Provide the (X, Y) coordinate of the cell's center where the given text is located.  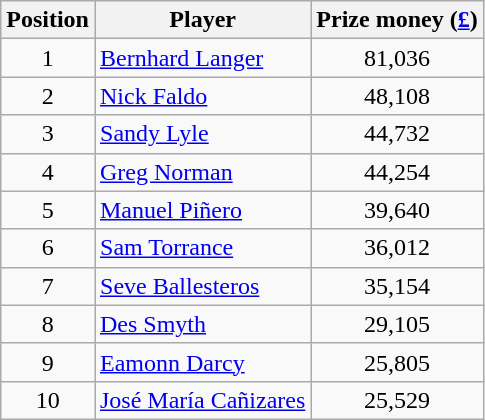
5 (48, 210)
Prize money (£) (397, 20)
4 (48, 172)
Manuel Piñero (202, 210)
1 (48, 58)
Greg Norman (202, 172)
44,732 (397, 134)
2 (48, 96)
3 (48, 134)
35,154 (397, 286)
7 (48, 286)
81,036 (397, 58)
Player (202, 20)
9 (48, 362)
Sam Torrance (202, 248)
39,640 (397, 210)
29,105 (397, 324)
Bernhard Langer (202, 58)
25,529 (397, 400)
6 (48, 248)
25,805 (397, 362)
Seve Ballesteros (202, 286)
48,108 (397, 96)
Eamonn Darcy (202, 362)
Nick Faldo (202, 96)
Sandy Lyle (202, 134)
José María Cañizares (202, 400)
10 (48, 400)
36,012 (397, 248)
44,254 (397, 172)
8 (48, 324)
Des Smyth (202, 324)
Position (48, 20)
